Locate the cell with the specified text and output its [x, y] center coordinate. 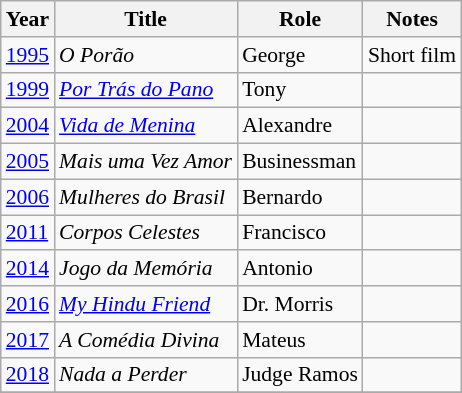
1995 [28, 55]
Jogo da Memória [146, 269]
Antonio [300, 269]
2018 [28, 375]
2006 [28, 197]
Businessman [300, 162]
Notes [412, 19]
2016 [28, 304]
Francisco [300, 233]
Nada a Perder [146, 375]
Short film [412, 55]
2005 [28, 162]
Role [300, 19]
Mateus [300, 340]
Mulheres do Brasil [146, 197]
2011 [28, 233]
Judge Ramos [300, 375]
Bernardo [300, 197]
Tony [300, 90]
2004 [28, 126]
Year [28, 19]
1999 [28, 90]
Corpos Celestes [146, 233]
Dr. Morris [300, 304]
Mais uma Vez Amor [146, 162]
2017 [28, 340]
Vida de Menina [146, 126]
Por Trás do Pano [146, 90]
Title [146, 19]
My Hindu Friend [146, 304]
George [300, 55]
A Comédia Divina [146, 340]
2014 [28, 269]
O Porão [146, 55]
Alexandre [300, 126]
